Find where the given text appears and provide that cell's center as [x, y] coordinate. 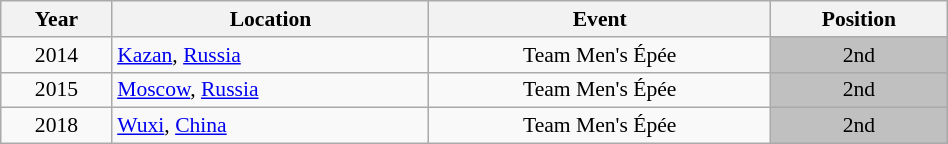
2014 [56, 55]
Moscow, Russia [270, 90]
Event [600, 19]
2018 [56, 126]
2015 [56, 90]
Wuxi, China [270, 126]
Year [56, 19]
Kazan, Russia [270, 55]
Location [270, 19]
Position [860, 19]
